Pinpoint the cell where the given text exists, returning its (X, Y) midpoint coordinate. 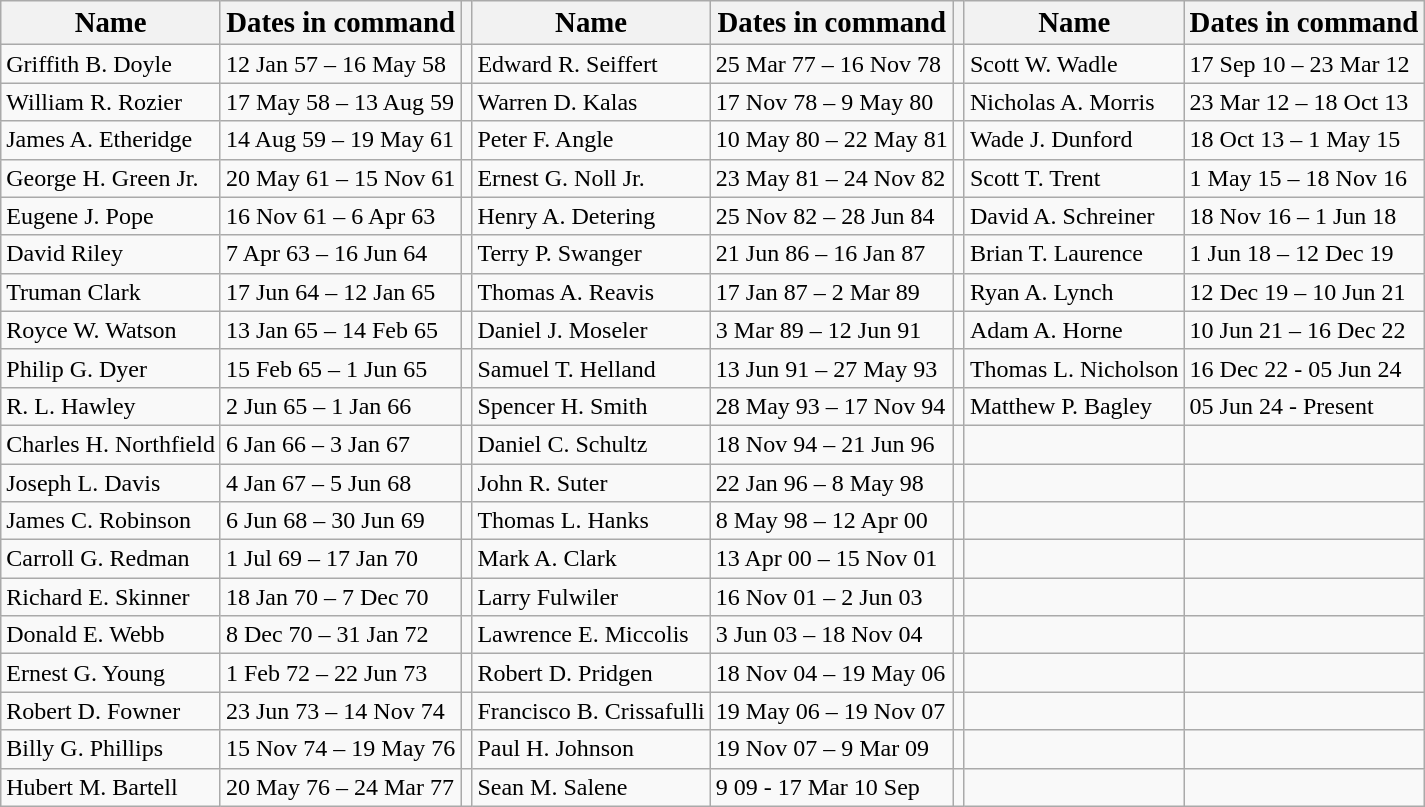
Warren D. Kalas (591, 102)
Ryan A. Lynch (1074, 292)
Larry Fulwiler (591, 597)
Matthew P. Bagley (1074, 406)
Daniel C. Schultz (591, 444)
6 Jan 66 – 3 Jan 67 (340, 444)
19 Nov 07 – 9 Mar 09 (832, 749)
Henry A. Detering (591, 216)
12 Dec 19 – 10 Jun 21 (1304, 292)
Thomas L. Nicholson (1074, 368)
Eugene J. Pope (111, 216)
20 May 61 – 15 Nov 61 (340, 178)
1 Feb 72 – 22 Jun 73 (340, 673)
Spencer H. Smith (591, 406)
Thomas A. Reavis (591, 292)
10 May 80 – 22 May 81 (832, 140)
2 Jun 65 – 1 Jan 66 (340, 406)
3 Jun 03 – 18 Nov 04 (832, 635)
Scott W. Wadle (1074, 64)
Paul H. Johnson (591, 749)
18 Jan 70 – 7 Dec 70 (340, 597)
8 Dec 70 – 31 Jan 72 (340, 635)
9 09 - 17 Mar 10 Sep (832, 787)
1 May 15 – 18 Nov 16 (1304, 178)
28 May 93 – 17 Nov 94 (832, 406)
Charles H. Northfield (111, 444)
Richard E. Skinner (111, 597)
Francisco B. Crissafulli (591, 711)
18 Oct 13 – 1 May 15 (1304, 140)
Joseph L. Davis (111, 483)
Philip G. Dyer (111, 368)
3 Mar 89 – 12 Jun 91 (832, 330)
Samuel T. Helland (591, 368)
Royce W. Watson (111, 330)
Peter F. Angle (591, 140)
Daniel J. Moseler (591, 330)
Robert D. Pridgen (591, 673)
Scott T. Trent (1074, 178)
John R. Suter (591, 483)
17 Jun 64 – 12 Jan 65 (340, 292)
Griffith B. Doyle (111, 64)
18 Nov 04 – 19 May 06 (832, 673)
1 Jul 69 – 17 Jan 70 (340, 559)
4 Jan 67 – 5 Jun 68 (340, 483)
George H. Green Jr. (111, 178)
Hubert M. Bartell (111, 787)
Ernest G. Young (111, 673)
Billy G. Phillips (111, 749)
15 Feb 65 – 1 Jun 65 (340, 368)
Nicholas A. Morris (1074, 102)
William R. Rozier (111, 102)
David Riley (111, 254)
21 Jun 86 – 16 Jan 87 (832, 254)
17 Jan 87 – 2 Mar 89 (832, 292)
13 Apr 00 – 15 Nov 01 (832, 559)
6 Jun 68 – 30 Jun 69 (340, 521)
16 Nov 01 – 2 Jun 03 (832, 597)
22 Jan 96 – 8 May 98 (832, 483)
Brian T. Laurence (1074, 254)
14 Aug 59 – 19 May 61 (340, 140)
Carroll G. Redman (111, 559)
David A. Schreiner (1074, 216)
Truman Clark (111, 292)
18 Nov 16 – 1 Jun 18 (1304, 216)
16 Nov 61 – 6 Apr 63 (340, 216)
8 May 98 – 12 Apr 00 (832, 521)
Thomas L. Hanks (591, 521)
Donald E. Webb (111, 635)
25 Nov 82 – 28 Jun 84 (832, 216)
Ernest G. Noll Jr. (591, 178)
Adam A. Horne (1074, 330)
Edward R. Seiffert (591, 64)
17 May 58 – 13 Aug 59 (340, 102)
R. L. Hawley (111, 406)
Wade J. Dunford (1074, 140)
12 Jan 57 – 16 May 58 (340, 64)
23 Mar 12 – 18 Oct 13 (1304, 102)
Terry P. Swanger (591, 254)
Sean M. Salene (591, 787)
19 May 06 – 19 Nov 07 (832, 711)
16 Dec 22 - 05 Jun 24 (1304, 368)
Lawrence E. Miccolis (591, 635)
13 Jun 91 – 27 May 93 (832, 368)
15 Nov 74 – 19 May 76 (340, 749)
10 Jun 21 – 16 Dec 22 (1304, 330)
18 Nov 94 – 21 Jun 96 (832, 444)
25 Mar 77 – 16 Nov 78 (832, 64)
7 Apr 63 – 16 Jun 64 (340, 254)
20 May 76 – 24 Mar 77 (340, 787)
23 May 81 – 24 Nov 82 (832, 178)
17 Nov 78 – 9 May 80 (832, 102)
1 Jun 18 – 12 Dec 19 (1304, 254)
05 Jun 24 - Present (1304, 406)
13 Jan 65 – 14 Feb 65 (340, 330)
James A. Etheridge (111, 140)
Mark A. Clark (591, 559)
James C. Robinson (111, 521)
23 Jun 73 – 14 Nov 74 (340, 711)
17 Sep 10 – 23 Mar 12 (1304, 64)
Robert D. Fowner (111, 711)
